Identify which cell holds the provided text, then report its [x, y] central coordinate. 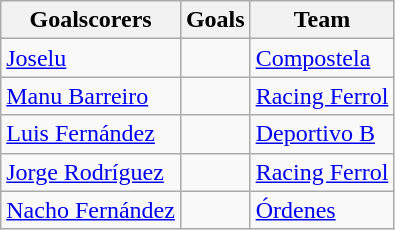
Deportivo B [322, 134]
Jorge Rodríguez [91, 172]
Compostela [322, 58]
Manu Barreiro [91, 96]
Goals [215, 20]
Goalscorers [91, 20]
Órdenes [322, 210]
Joselu [91, 58]
Team [322, 20]
Luis Fernández [91, 134]
Nacho Fernández [91, 210]
